Locate the cell with the specified text and output its [x, y] center coordinate. 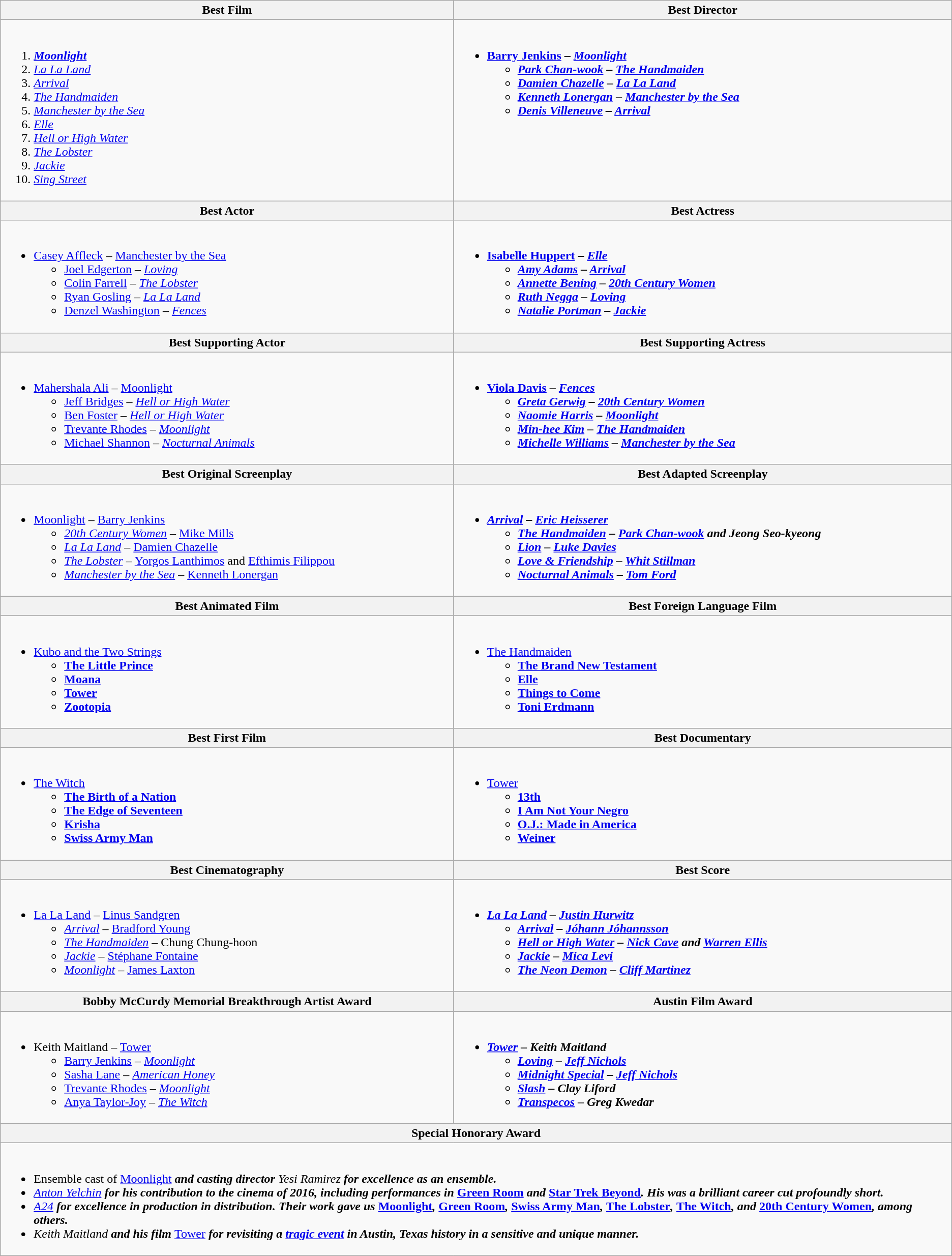
Best Supporting Actor [227, 342]
The HandmaidenThe Brand New TestamentElleThings to ComeToni Erdmann [703, 671]
Best First Film [227, 738]
La La Land – Linus SandgrenArrival – Bradford YoungThe Handmaiden – Chung Chung-hoonJackie – Stéphane FontaineMoonlight – James Laxton [227, 936]
Best Actor [227, 211]
Best Film [227, 10]
Best Supporting Actress [703, 342]
Best Score [703, 869]
Kubo and the Two StringsThe Little PrinceMoanaTowerZootopia [227, 671]
Isabelle Huppert – ElleAmy Adams – ArrivalAnnette Bening – 20th Century WomenRuth Negga – LovingNatalie Portman – Jackie [703, 277]
Best Director [703, 10]
Bobby McCurdy Memorial Breakthrough Artist Award [227, 1002]
Best Actress [703, 211]
Keith Maitland – TowerBarry Jenkins – MoonlightSasha Lane – American HoneyTrevante Rhodes – MoonlightAnya Taylor-Joy – The Witch [227, 1067]
Casey Affleck – Manchester by the SeaJoel Edgerton – LovingColin Farrell – The LobsterRyan Gosling – La La LandDenzel Washington – Fences [227, 277]
Best Adapted Screenplay [703, 474]
The WitchThe Birth of a NationThe Edge of SeventeenKrishaSwiss Army Man [227, 804]
Best Foreign Language Film [703, 606]
Best Documentary [703, 738]
MoonlightLa La LandArrivalThe HandmaidenManchester by the SeaElleHell or High WaterThe LobsterJackieSing Street [227, 110]
Tower13thI Am Not Your NegroO.J.: Made in AmericaWeiner [703, 804]
Austin Film Award [703, 1002]
Tower – Keith MaitlandLoving – Jeff NicholsMidnight Special – Jeff NicholsSlash – Clay LifordTranspecos – Greg Kwedar [703, 1067]
Best Cinematography [227, 869]
Best Animated Film [227, 606]
Special Honorary Award [476, 1133]
Viola Davis – FencesGreta Gerwig – 20th Century WomenNaomie Harris – MoonlightMin-hee Kim – The HandmaidenMichelle Williams – Manchester by the Sea [703, 408]
Best Original Screenplay [227, 474]
